Capture the cell that displays the provided text and extract its (x, y) central coordinate. 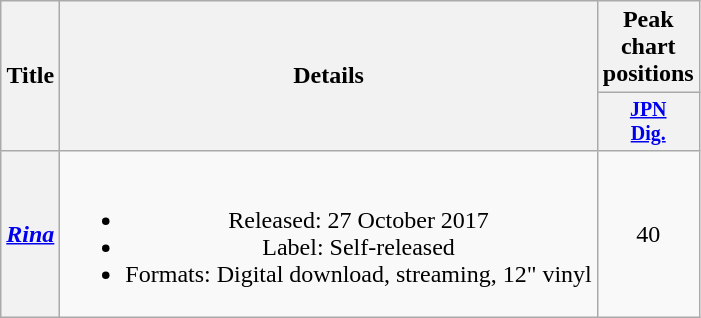
Rina (30, 234)
Released: 27 October 2017Label: Self-releasedFormats: Digital download, streaming, 12" vinyl (328, 234)
Title (30, 76)
Peak chart positions (648, 47)
40 (648, 234)
JPNDig. (648, 122)
Details (328, 76)
